Output the [X, Y] coordinate of the center of the cell containing the given text.  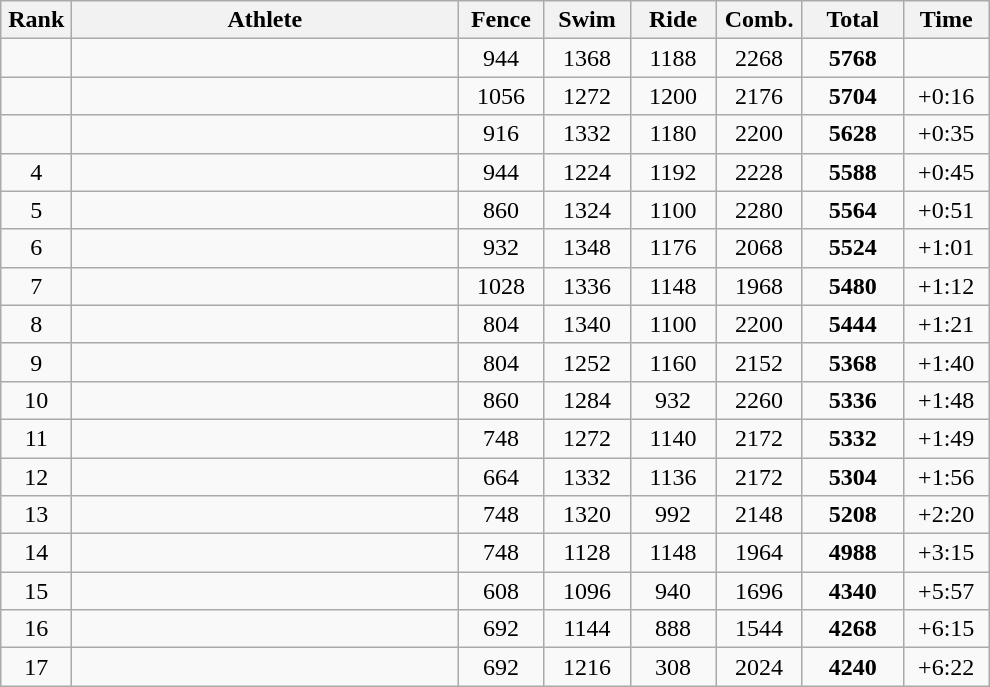
+1:21 [946, 324]
664 [501, 477]
+6:15 [946, 629]
1128 [587, 553]
+6:22 [946, 667]
14 [36, 553]
1188 [673, 58]
1340 [587, 324]
+0:51 [946, 210]
Rank [36, 20]
2024 [759, 667]
13 [36, 515]
9 [36, 362]
888 [673, 629]
1320 [587, 515]
Fence [501, 20]
1368 [587, 58]
5336 [852, 400]
1284 [587, 400]
+0:45 [946, 172]
6 [36, 248]
8 [36, 324]
5628 [852, 134]
Swim [587, 20]
Comb. [759, 20]
1964 [759, 553]
5768 [852, 58]
17 [36, 667]
+1:40 [946, 362]
1144 [587, 629]
5368 [852, 362]
992 [673, 515]
12 [36, 477]
1176 [673, 248]
2068 [759, 248]
+1:48 [946, 400]
Time [946, 20]
4 [36, 172]
2280 [759, 210]
+1:56 [946, 477]
1348 [587, 248]
7 [36, 286]
1096 [587, 591]
Total [852, 20]
2148 [759, 515]
4240 [852, 667]
5480 [852, 286]
10 [36, 400]
1200 [673, 96]
2260 [759, 400]
1968 [759, 286]
1192 [673, 172]
1180 [673, 134]
5704 [852, 96]
1252 [587, 362]
5524 [852, 248]
15 [36, 591]
1140 [673, 438]
2152 [759, 362]
2268 [759, 58]
1216 [587, 667]
+1:49 [946, 438]
11 [36, 438]
1136 [673, 477]
1056 [501, 96]
940 [673, 591]
+5:57 [946, 591]
4268 [852, 629]
4340 [852, 591]
5304 [852, 477]
+0:35 [946, 134]
+3:15 [946, 553]
+0:16 [946, 96]
5444 [852, 324]
1028 [501, 286]
1224 [587, 172]
2228 [759, 172]
5332 [852, 438]
1160 [673, 362]
+1:01 [946, 248]
5564 [852, 210]
1324 [587, 210]
+1:12 [946, 286]
Athlete [265, 20]
Ride [673, 20]
1696 [759, 591]
5208 [852, 515]
2176 [759, 96]
608 [501, 591]
5588 [852, 172]
308 [673, 667]
916 [501, 134]
1544 [759, 629]
5 [36, 210]
16 [36, 629]
4988 [852, 553]
+2:20 [946, 515]
1336 [587, 286]
